Capture the cell that displays the provided text and extract its (x, y) central coordinate. 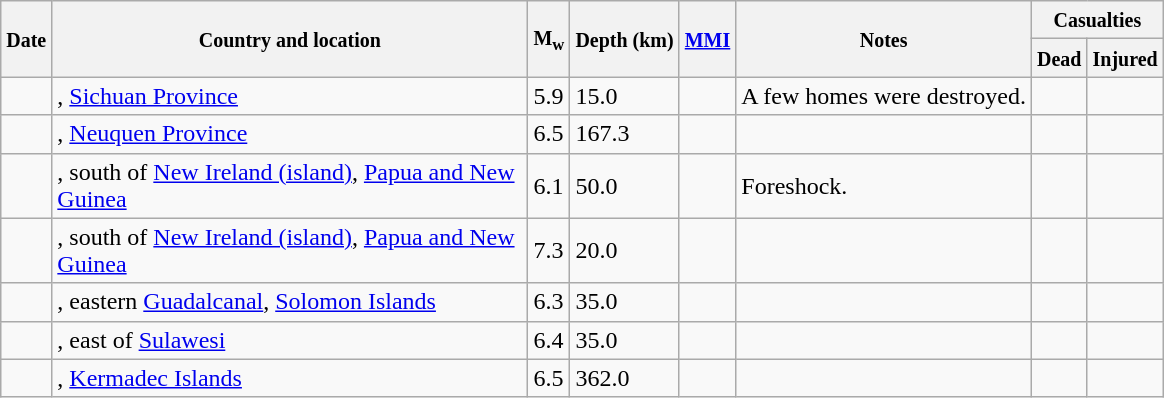
, eastern Guadalcanal, Solomon Islands (290, 302)
6.1 (549, 186)
Foreshock. (884, 186)
6.4 (549, 340)
, east of Sulawesi (290, 340)
Date (26, 39)
362.0 (624, 378)
5.9 (549, 96)
Notes (884, 39)
Depth (km) (624, 39)
20.0 (624, 250)
A few homes were destroyed. (884, 96)
, Kermadec Islands (290, 378)
167.3 (624, 134)
Casualties (1097, 20)
, Sichuan Province (290, 96)
Mw (549, 39)
7.3 (549, 250)
Dead (1059, 58)
Injured (1125, 58)
, Neuquen Province (290, 134)
50.0 (624, 186)
15.0 (624, 96)
6.3 (549, 302)
MMI (708, 39)
Country and location (290, 39)
